Capture the cell that displays the provided text and extract its [x, y] central coordinate. 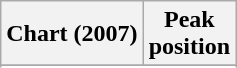
Chart (2007) [72, 34]
Peakposition [189, 34]
